Scan for the cell matching the given text and deliver its (X, Y) coordinate at center. 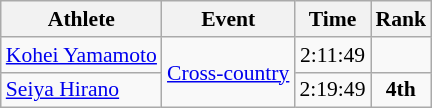
Rank (402, 19)
Cross-country (228, 72)
Time (332, 19)
4th (402, 90)
2:11:49 (332, 55)
Event (228, 19)
2:19:49 (332, 90)
Seiya Hirano (82, 90)
Athlete (82, 19)
Kohei Yamamoto (82, 55)
